Output the (x, y) coordinate of the center of the cell containing the given text.  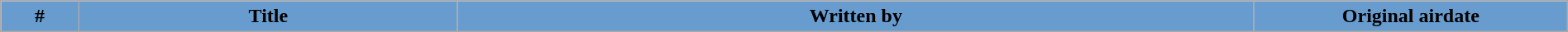
# (40, 16)
Written by (855, 16)
Original airdate (1411, 16)
Title (268, 16)
